For the text-containing cell, return its midpoint in [x, y] coordinate format. 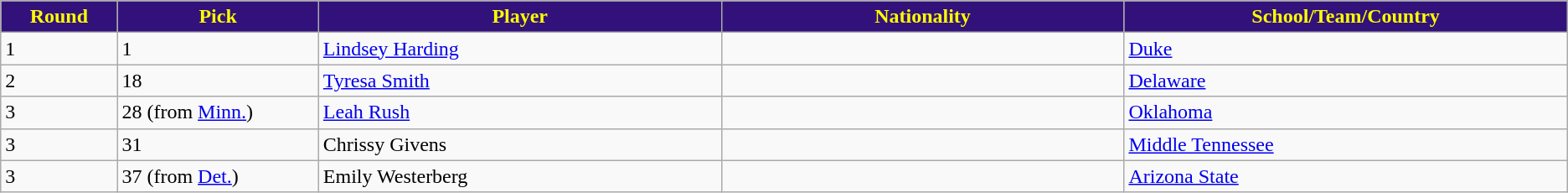
Pick [218, 17]
Leah Rush [519, 112]
Lindsey Harding [519, 49]
Oklahoma [1345, 112]
Player [519, 17]
Delaware [1345, 81]
Arizona State [1345, 176]
Duke [1345, 49]
Round [59, 17]
School/Team/Country [1345, 17]
Tyresa Smith [519, 81]
31 [218, 144]
37 (from Det.) [218, 176]
18 [218, 81]
2 [59, 81]
Nationality [923, 17]
Emily Westerberg [519, 176]
Chrissy Givens [519, 144]
28 (from Minn.) [218, 112]
Middle Tennessee [1345, 144]
